From the cell containing the given text, extract its center point as (X, Y) coordinate. 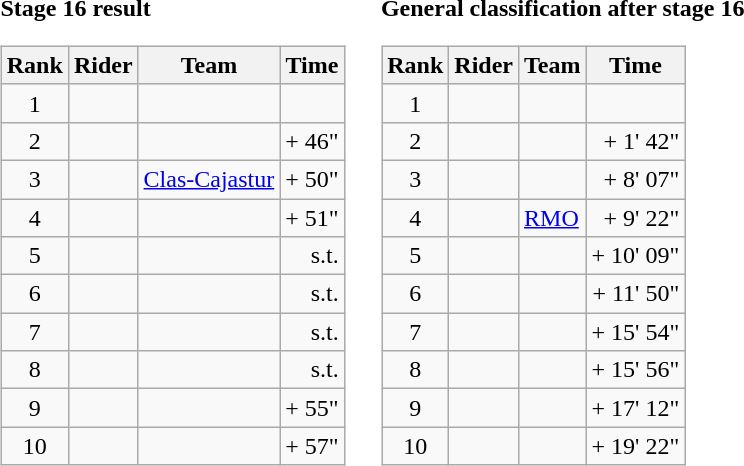
+ 19' 22" (636, 446)
+ 9' 22" (636, 217)
+ 50" (312, 179)
+ 17' 12" (636, 408)
+ 11' 50" (636, 294)
+ 8' 07" (636, 179)
+ 51" (312, 217)
Clas-Cajastur (209, 179)
+ 15' 54" (636, 332)
+ 55" (312, 408)
+ 10' 09" (636, 256)
+ 1' 42" (636, 141)
+ 46" (312, 141)
+ 57" (312, 446)
RMO (553, 217)
+ 15' 56" (636, 370)
